Output the [x, y] coordinate of the center of the cell containing the given text.  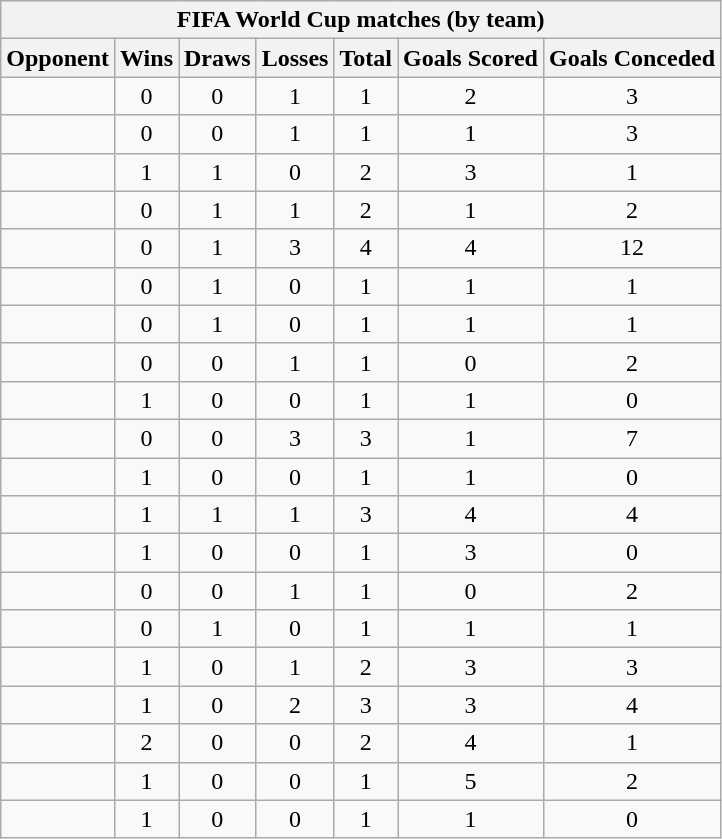
Draws [217, 58]
Goals Scored [471, 58]
7 [632, 438]
Total [366, 58]
12 [632, 248]
Goals Conceded [632, 58]
5 [471, 781]
FIFA World Cup matches (by team) [361, 20]
Opponent [58, 58]
Wins [147, 58]
Losses [295, 58]
